Return (x, y) of the center of cell containing provided text 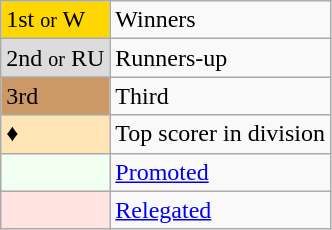
♦ (56, 134)
1st or W (56, 20)
Winners (220, 20)
2nd or RU (56, 58)
Runners-up (220, 58)
Third (220, 96)
Top scorer in division (220, 134)
3rd (56, 96)
Relegated (220, 210)
Promoted (220, 172)
